Scan for the cell matching the given text and deliver its [X, Y] coordinate at center. 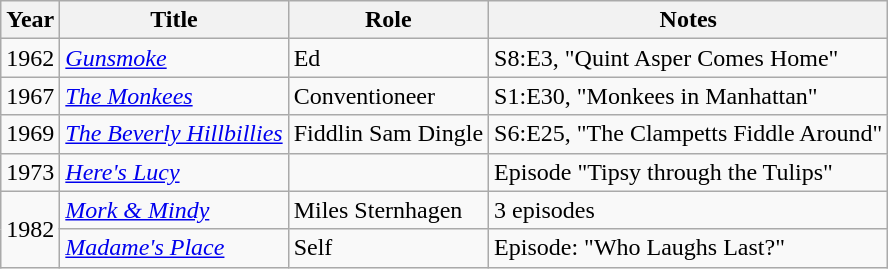
Episode: "Who Laughs Last?" [688, 248]
Madame's Place [174, 248]
1962 [30, 58]
The Monkees [174, 96]
Gunsmoke [174, 58]
Notes [688, 20]
Fiddlin Sam Dingle [388, 134]
Episode "Tipsy through the Tulips" [688, 172]
Here's Lucy [174, 172]
Miles Sternhagen [388, 210]
Year [30, 20]
Title [174, 20]
Conventioneer [388, 96]
Self [388, 248]
1967 [30, 96]
1982 [30, 229]
S8:E3, "Quint Asper Comes Home" [688, 58]
Ed [388, 58]
1969 [30, 134]
The Beverly Hillbillies [174, 134]
Role [388, 20]
S6:E25, "The Clampetts Fiddle Around" [688, 134]
Mork & Mindy [174, 210]
1973 [30, 172]
S1:E30, "Monkees in Manhattan" [688, 96]
3 episodes [688, 210]
